Find where the given text appears and provide that cell's center as (x, y) coordinate. 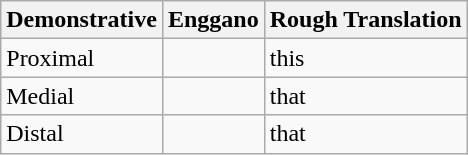
Rough Translation (366, 20)
Enggano (213, 20)
Demonstrative (82, 20)
Distal (82, 134)
this (366, 58)
Proximal (82, 58)
Medial (82, 96)
